Identify which cell holds the provided text, then report its [x, y] central coordinate. 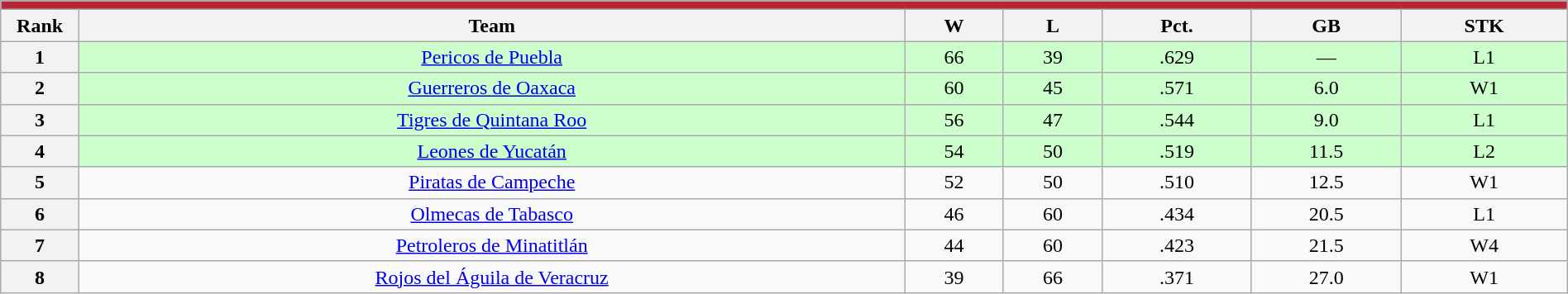
Pericos de Puebla [491, 57]
Rojos del Águila de Veracruz [491, 277]
20.5 [1327, 214]
56 [954, 120]
.510 [1178, 183]
8 [40, 277]
.434 [1178, 214]
L [1052, 26]
44 [954, 245]
.519 [1178, 151]
.423 [1178, 245]
6.0 [1327, 88]
6 [40, 214]
52 [954, 183]
3 [40, 120]
27.0 [1327, 277]
Petroleros de Minatitlán [491, 245]
4 [40, 151]
Guerreros de Oaxaca [491, 88]
45 [1052, 88]
2 [40, 88]
Rank [40, 26]
GB [1327, 26]
STK [1484, 26]
5 [40, 183]
47 [1052, 120]
— [1327, 57]
Team [491, 26]
L2 [1484, 151]
.371 [1178, 277]
7 [40, 245]
11.5 [1327, 151]
54 [954, 151]
46 [954, 214]
W [954, 26]
Leones de Yucatán [491, 151]
Tigres de Quintana Roo [491, 120]
1 [40, 57]
12.5 [1327, 183]
.629 [1178, 57]
Pct. [1178, 26]
Piratas de Campeche [491, 183]
21.5 [1327, 245]
Olmecas de Tabasco [491, 214]
9.0 [1327, 120]
.544 [1178, 120]
W4 [1484, 245]
.571 [1178, 88]
